Scan for the cell matching the given text and deliver its (X, Y) coordinate at center. 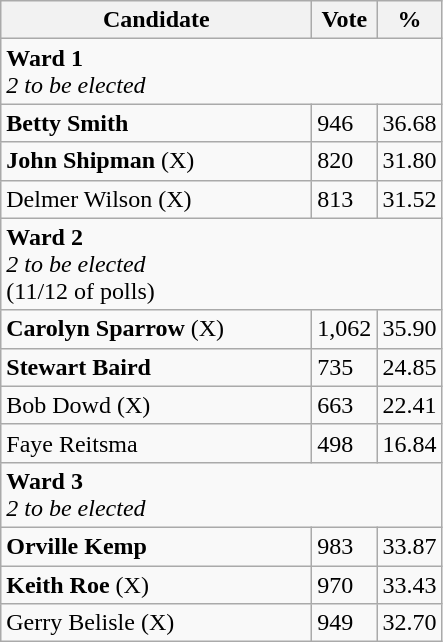
31.52 (410, 199)
35.90 (410, 329)
31.80 (410, 161)
Orville Kemp (156, 546)
Gerry Belisle (X) (156, 623)
John Shipman (X) (156, 161)
663 (344, 405)
Keith Roe (X) (156, 585)
Bob Dowd (X) (156, 405)
22.41 (410, 405)
983 (344, 546)
Stewart Baird (156, 367)
Carolyn Sparrow (X) (156, 329)
820 (344, 161)
Ward 2 2 to be elected (11/12 of polls) (222, 264)
33.43 (410, 585)
32.70 (410, 623)
Vote (344, 20)
1,062 (344, 329)
Delmer Wilson (X) (156, 199)
33.87 (410, 546)
36.68 (410, 123)
Ward 1 2 to be elected (222, 72)
% (410, 20)
498 (344, 443)
735 (344, 367)
813 (344, 199)
949 (344, 623)
970 (344, 585)
Betty Smith (156, 123)
16.84 (410, 443)
Ward 3 2 to be elected (222, 494)
946 (344, 123)
24.85 (410, 367)
Candidate (156, 20)
Faye Reitsma (156, 443)
